Output the [X, Y] coordinate of the center of the cell containing the given text.  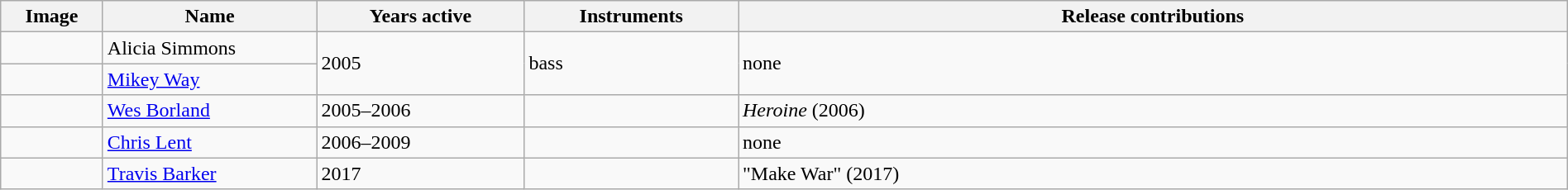
2017 [420, 173]
Name [210, 17]
2005–2006 [420, 111]
bass [632, 64]
Travis Barker [210, 173]
Chris Lent [210, 142]
Mikey Way [210, 79]
Image [52, 17]
Release contributions [1153, 17]
2006–2009 [420, 142]
Instruments [632, 17]
Wes Borland [210, 111]
Heroine (2006) [1153, 111]
Years active [420, 17]
"Make War" (2017) [1153, 173]
2005 [420, 64]
Alicia Simmons [210, 48]
